Search for the cell housing the specified text and yield its [x, y] center coordinate. 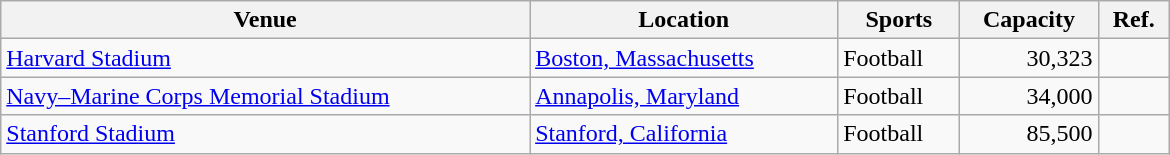
Annapolis, Maryland [684, 96]
34,000 [1029, 96]
Location [684, 20]
30,323 [1029, 58]
Harvard Stadium [266, 58]
Navy–Marine Corps Memorial Stadium [266, 96]
Venue [266, 20]
Stanford, California [684, 134]
85,500 [1029, 134]
Ref. [1134, 20]
Sports [899, 20]
Boston, Massachusetts [684, 58]
Capacity [1029, 20]
Stanford Stadium [266, 134]
